Detect which cell encompasses the target text, then output its [X, Y] center coordinate. 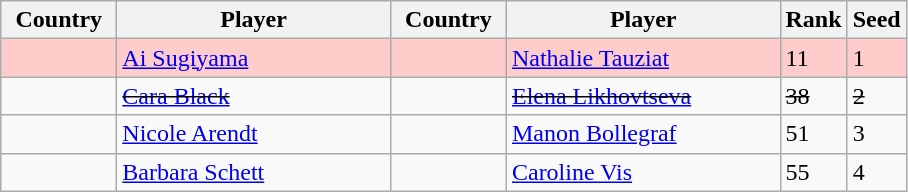
Seed [876, 20]
Elena Likhovtseva [643, 96]
4 [876, 172]
Caroline Vis [643, 172]
2 [876, 96]
11 [814, 58]
1 [876, 58]
38 [814, 96]
Barbara Schett [254, 172]
Cara Black [254, 96]
Rank [814, 20]
Nicole Arendt [254, 134]
51 [814, 134]
Manon Bollegraf [643, 134]
Ai Sugiyama [254, 58]
3 [876, 134]
Nathalie Tauziat [643, 58]
55 [814, 172]
